Extract the [x, y] coordinate from the center of the cell holding the provided text.  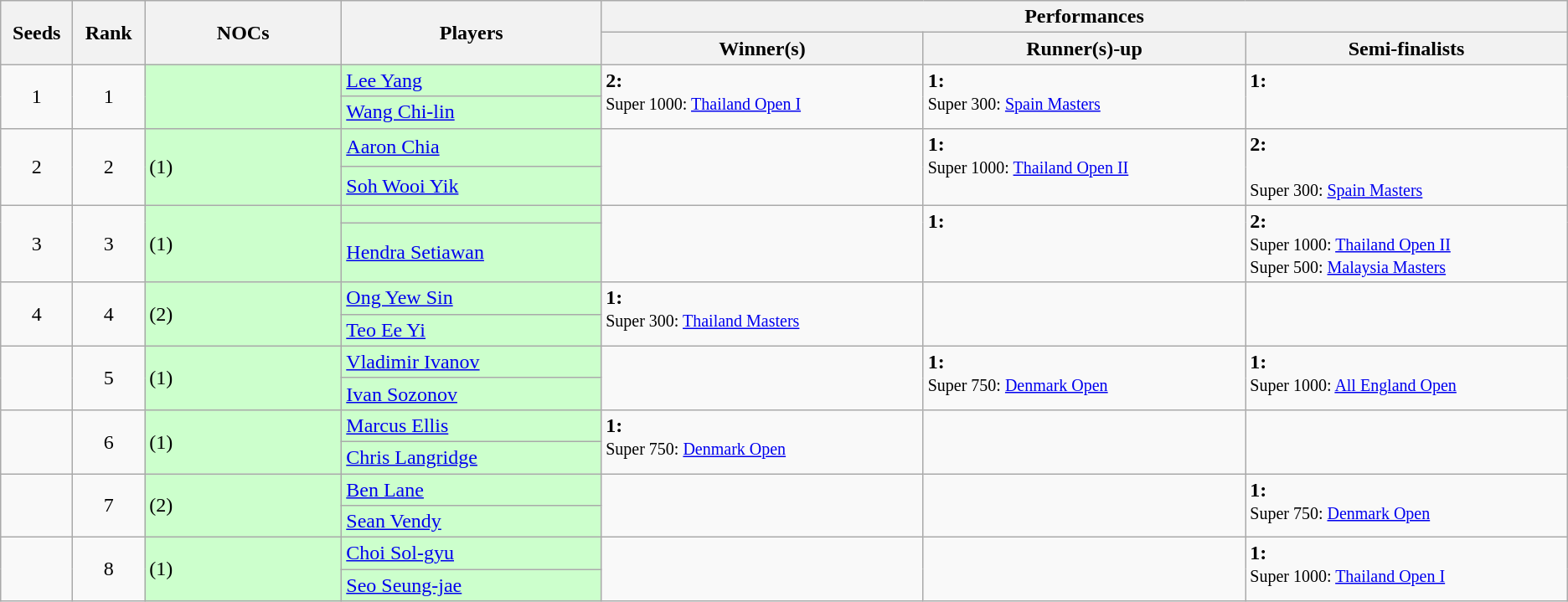
5 [109, 378]
Runner(s)-up [1084, 49]
Ben Lane [472, 490]
1:Super 1000: Thailand Open II [1084, 167]
Players [472, 33]
Seeds [37, 33]
1:Super 1000: Thailand Open I [1406, 569]
Vladimir Ivanov [472, 362]
Marcus Ellis [472, 425]
Choi Sol-gyu [472, 553]
Teo Ee Yi [472, 330]
Soh Wooi Yik [472, 186]
Chris Langridge [472, 457]
Seo Seung-jae [472, 585]
Performances [1085, 17]
7 [109, 506]
Ivan Sozonov [472, 394]
2:Super 1000: Thailand Open IISuper 500: Malaysia Masters [1406, 244]
2: Super 300: Spain Masters [1406, 167]
1:Super 300: Spain Masters [1084, 96]
6 [109, 441]
Sean Vendy [472, 522]
Lee Yang [472, 80]
1:Super 300: Thailand Masters [762, 314]
Winner(s) [762, 49]
Semi-finalists [1406, 49]
NOCs [243, 33]
Ong Yew Sin [472, 298]
Rank [109, 33]
Aaron Chia [472, 147]
2:Super 1000: Thailand Open I [762, 96]
Hendra Setiawan [472, 253]
8 [109, 569]
1:Super 1000: All England Open [1406, 378]
Wang Chi-lin [472, 112]
